Output the [x, y] coordinate of the center of the cell containing the given text.  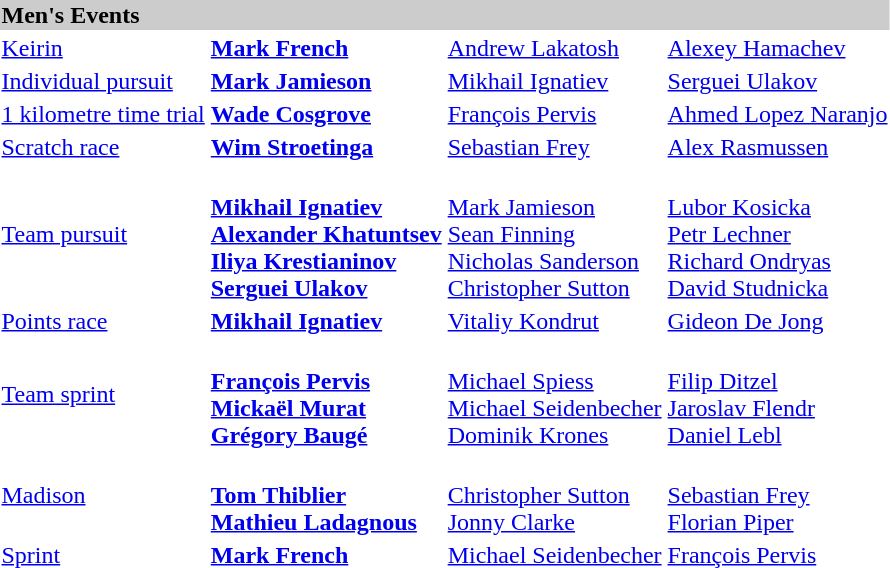
Team pursuit [103, 234]
Individual pursuit [103, 81]
Ahmed Lopez Naranjo [778, 114]
Mark French [326, 48]
Mark Jamieson [326, 81]
Alex Rasmussen [778, 147]
Team sprint [103, 394]
Men's Events [444, 15]
Vitaliy Kondrut [554, 321]
Andrew Lakatosh [554, 48]
François Pervis [554, 114]
Lubor KosickaPetr LechnerRichard OndryasDavid Studnicka [778, 234]
Points race [103, 321]
Keirin [103, 48]
Serguei Ulakov [778, 81]
Michael SpiessMichael SeidenbecherDominik Krones [554, 394]
Wade Cosgrove [326, 114]
1 kilometre time trial [103, 114]
Sebastian Frey [554, 147]
Filip DitzelJaroslav FlendrDaniel Lebl [778, 394]
Gideon De Jong [778, 321]
François PervisMickaël MuratGrégory Baugé [326, 394]
Christopher SuttonJonny Clarke [554, 495]
Mikhail IgnatievAlexander KhatuntsevIliya KrestianinovSerguei Ulakov [326, 234]
Tom ThiblierMathieu Ladagnous [326, 495]
Mark JamiesonSean FinningNicholas SandersonChristopher Sutton [554, 234]
Sebastian FreyFlorian Piper [778, 495]
Scratch race [103, 147]
Wim Stroetinga [326, 147]
Madison [103, 495]
Alexey Hamachev [778, 48]
